Pinpoint the cell where the given text exists, returning its [x, y] midpoint coordinate. 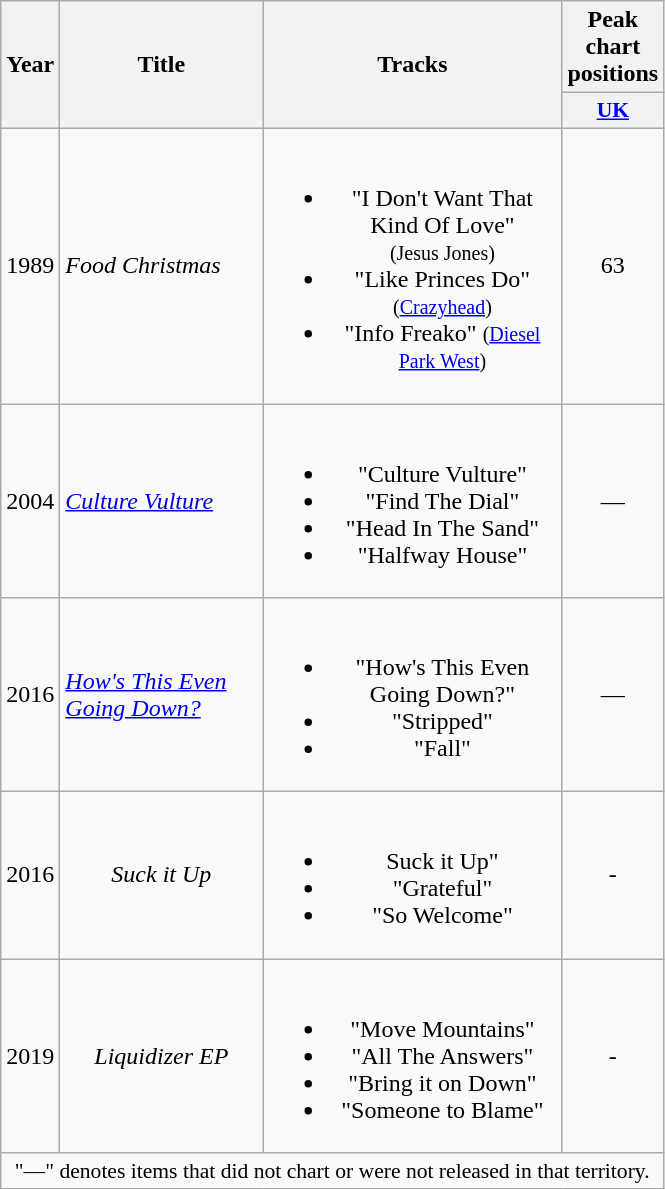
Title [162, 65]
"—" denotes items that did not chart or were not released in that territory. [332, 1171]
Peak chart positions [613, 47]
2019 [30, 1056]
63 [613, 266]
How's This Even Going Down? [162, 695]
Suck it Up""Grateful""So Welcome" [412, 876]
Culture Vulture [162, 501]
1989 [30, 266]
Liquidizer EP [162, 1056]
Year [30, 65]
2004 [30, 501]
"Culture Vulture""Find The Dial""Head In The Sand""Halfway House" [412, 501]
Food Christmas [162, 266]
"How's This Even Going Down?""Stripped""Fall" [412, 695]
UK [613, 111]
Tracks [412, 65]
"I Don't Want That Kind Of Love"(Jesus Jones)"Like Princes Do" (Crazyhead)"Info Freako" (Diesel Park West) [412, 266]
Suck it Up [162, 876]
"Move Mountains""All The Answers""Bring it on Down""Someone to Blame" [412, 1056]
